Detect which cell encompasses the target text, then output its (X, Y) center coordinate. 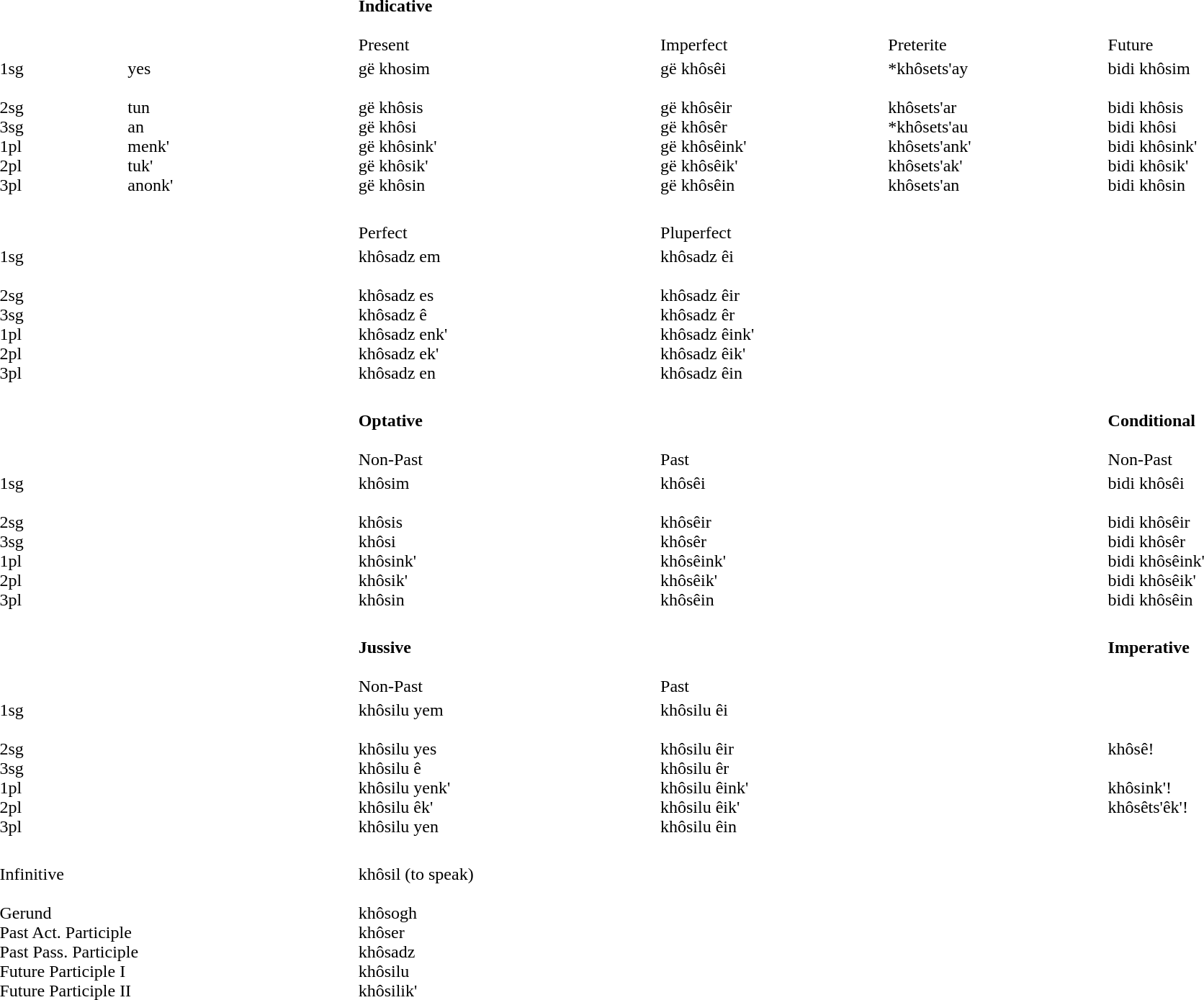
JussiveNon-Past (507, 667)
yestun an menk' tuk' anonk' (241, 127)
*khôsets'aykhôsets'ar *khôsets'au khôsets'ank' khôsets'ak' khôsets'an (996, 127)
gë khosimgë khôsis gë khôsi gë khôsink' gë khôsik' gë khôsin (507, 127)
gë khôsêigë khôsêir gë khôsêr gë khôsêink' gë khôsêik' gë khôsêin (772, 127)
khôsilu êikhôsilu êir khôsilu êr khôsilu êink' khôsilu êik' khôsilu êin (883, 768)
khôsadz êikhôsadz êir khôsadz êr khôsadz êink' khôsadz êik' khôsadz êin (883, 315)
khôsêikhôsêir khôsêr khôsêink' khôsêik' khôsêin (883, 541)
khôsimkhôsis khôsi khôsink' khôsik' khôsin (507, 541)
Perfect (507, 233)
OptativeNon-Past (507, 440)
khôsadz emkhôsadz es khôsadz ê khôsadz enk' khôsadz ek' khôsadz en (507, 315)
khôsilu yemkhôsilu yes khôsilu ê khôsilu yenk' khôsilu êk' khôsilu yen (507, 768)
Pluperfect (883, 233)
